Determine the (x, y) coordinate at the center of the cell enclosing the given text.  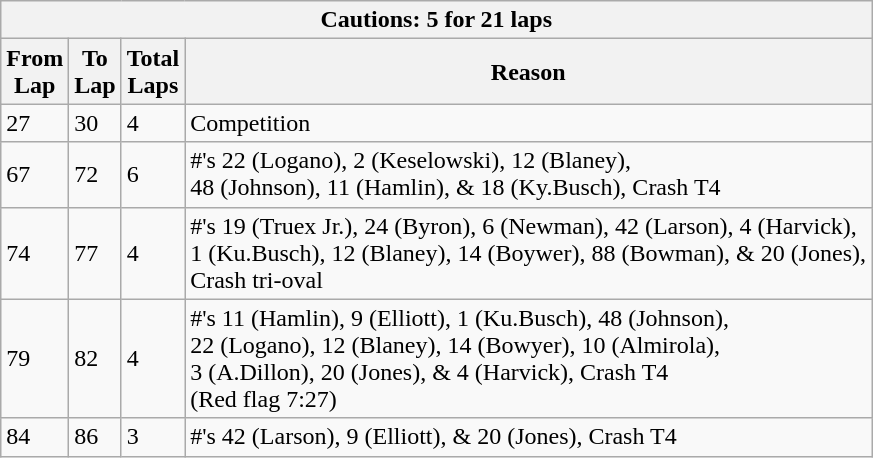
#'s 19 (Truex Jr.), 24 (Byron), 6 (Newman), 42 (Larson), 4 (Harvick),1 (Ku.Busch), 12 (Blaney), 14 (Boywer), 88 (Bowman), & 20 (Jones),Crash tri-oval (528, 253)
84 (35, 437)
77 (95, 253)
72 (95, 174)
86 (95, 437)
Competition (528, 123)
74 (35, 253)
30 (95, 123)
79 (35, 358)
3 (153, 437)
ToLap (95, 72)
#'s 42 (Larson), 9 (Elliott), & 20 (Jones), Crash T4 (528, 437)
27 (35, 123)
82 (95, 358)
Reason (528, 72)
67 (35, 174)
FromLap (35, 72)
TotalLaps (153, 72)
#'s 22 (Logano), 2 (Keselowski), 12 (Blaney),48 (Johnson), 11 (Hamlin), & 18 (Ky.Busch), Crash T4 (528, 174)
6 (153, 174)
Cautions: 5 for 21 laps (436, 20)
